For the text-containing cell, return its midpoint in [x, y] coordinate format. 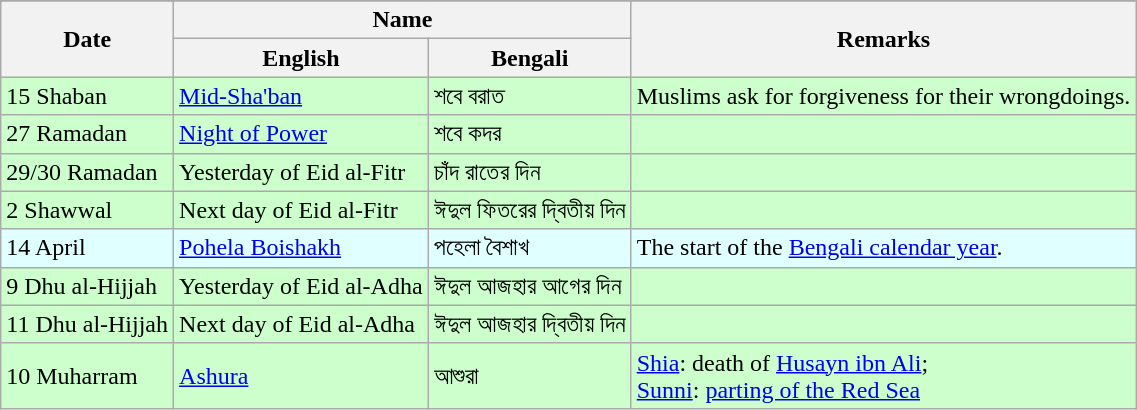
Next day of Eid al-Adha [302, 324]
11 Dhu al-Hijjah [88, 324]
পহেলা বৈশাখ [530, 248]
14 April [88, 248]
Bengali [530, 58]
ঈদুল আজহার দ্বিতীয় দিন [530, 324]
English [302, 58]
Night of Power [302, 134]
শবে কদর [530, 134]
15 Shaban [88, 96]
29/30 Ramadan [88, 172]
Next day of Eid al-Fitr [302, 210]
Mid-Sha'ban [302, 96]
চাঁদ রাতের দিন [530, 172]
শবে বরাত [530, 96]
Yesterday of Eid al-Adha [302, 286]
The start of the Bengali calendar year. [884, 248]
Shia: death of Husayn ibn Ali;Sunni: parting of the Red Sea [884, 376]
Ashura [302, 376]
Remarks [884, 39]
10 Muharram [88, 376]
2 Shawwal [88, 210]
9 Dhu al-Hijjah [88, 286]
ঈদুল আজহার আগের দিন [530, 286]
Yesterday of Eid al-Fitr [302, 172]
Name [403, 20]
ঈদুল ফিতরের দ্বিতীয় দিন [530, 210]
Date [88, 39]
27 Ramadan [88, 134]
আশুরা [530, 376]
Pohela Boishakh [302, 248]
Muslims ask for forgiveness for their wrongdoings. [884, 96]
